Output the (X, Y) coordinate of the center of the cell containing the given text.  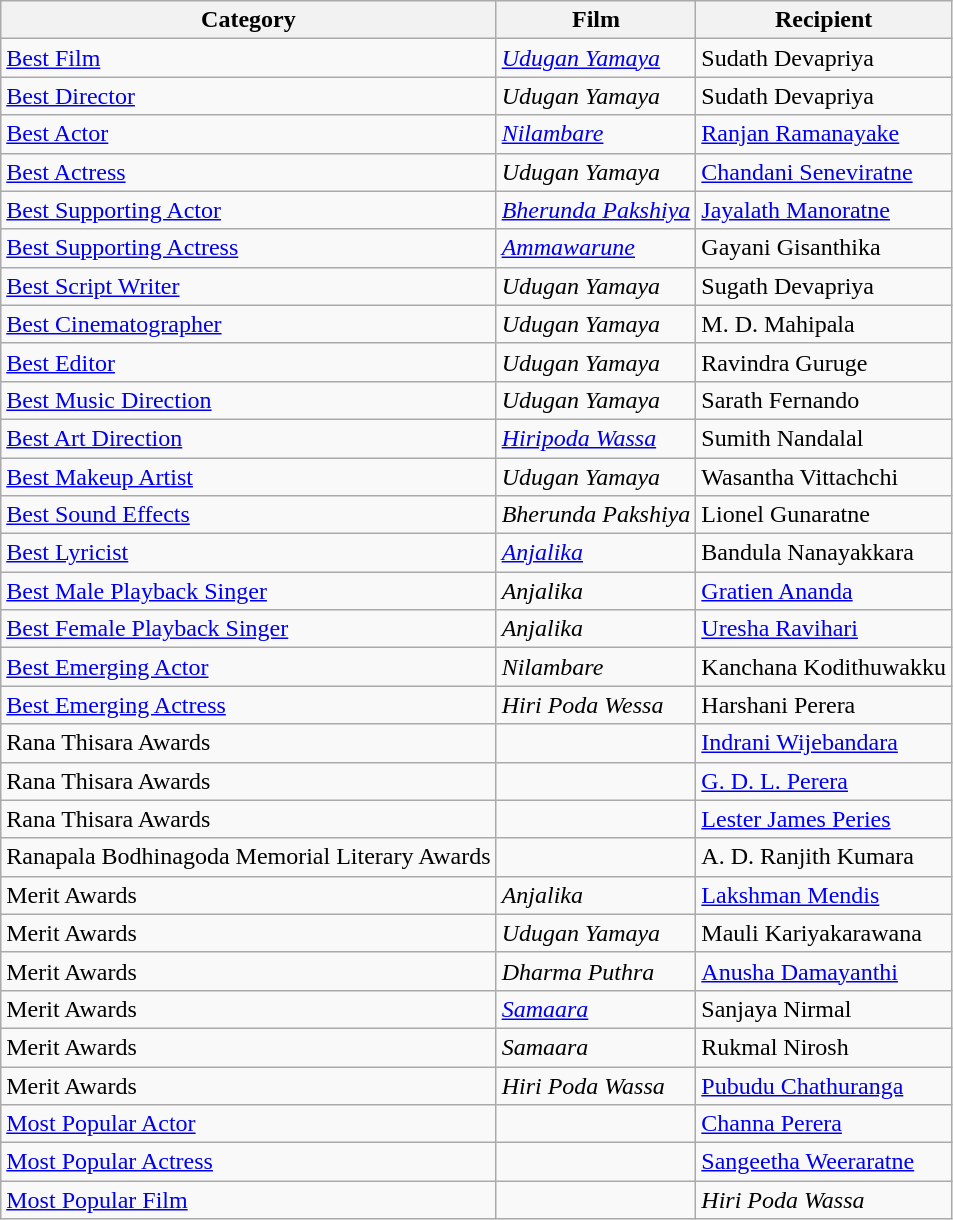
Harshani Perera (824, 705)
Sumith Nandalal (824, 438)
Uresha Ravihari (824, 629)
M. D. Mahipala (824, 324)
Kanchana Kodithuwakku (824, 667)
Most Popular Actor (248, 1124)
Best Sound Effects (248, 515)
Ranapala Bodhinagoda Memorial Literary Awards (248, 857)
Best Female Playback Singer (248, 629)
Gayani Gisanthika (824, 248)
Best Male Playback Singer (248, 591)
Sangeetha Weeraratne (824, 1162)
Best Makeup Artist (248, 477)
Indrani Wijebandara (824, 743)
Ammawarune (596, 248)
Lester James Peries (824, 819)
Chandani Seneviratne (824, 172)
Lionel Gunaratne (824, 515)
Lakshman Mendis (824, 895)
A. D. Ranjith Kumara (824, 857)
Best Supporting Actor (248, 210)
Best Actress (248, 172)
Dharma Puthra (596, 971)
Best Editor (248, 362)
Rukmal Nirosh (824, 1047)
Film (596, 20)
Gratien Ananda (824, 591)
Best Emerging Actor (248, 667)
Best Cinematographer (248, 324)
Hiri Poda Wessa (596, 705)
Anusha Damayanthi (824, 971)
Category (248, 20)
Best Supporting Actress (248, 248)
Recipient (824, 20)
Best Art Direction (248, 438)
Best Film (248, 58)
G. D. L. Perera (824, 781)
Bandula Nanayakkara (824, 553)
Sanjaya Nirmal (824, 1009)
Wasantha Vittachchi (824, 477)
Jayalath Manoratne (824, 210)
Sarath Fernando (824, 400)
Most Popular Film (248, 1200)
Ranjan Ramanayake (824, 134)
Pubudu Chathuranga (824, 1085)
Best Actor (248, 134)
Hiripoda Wassa (596, 438)
Best Lyricist (248, 553)
Best Director (248, 96)
Mauli Kariyakarawana (824, 933)
Best Music Direction (248, 400)
Best Script Writer (248, 286)
Most Popular Actress (248, 1162)
Sugath Devapriya (824, 286)
Best Emerging Actress (248, 705)
Channa Perera (824, 1124)
Ravindra Guruge (824, 362)
